From the cell containing the given text, extract its center point as (x, y) coordinate. 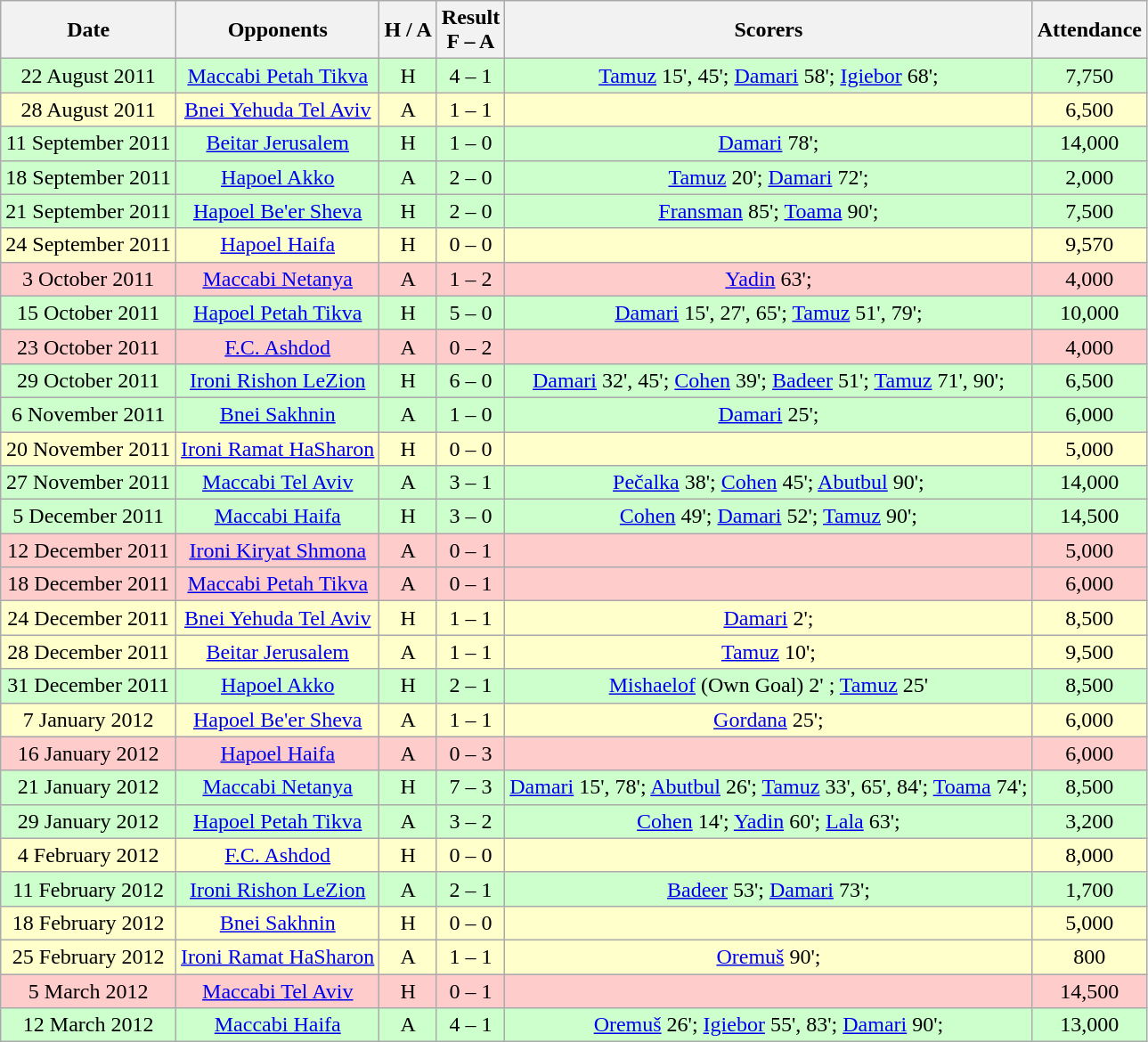
Mishaelof (Own Goal) 2' ; Tamuz 25' (769, 686)
29 October 2011 (89, 380)
Tamuz 15', 45'; Damari 58'; Igiebor 68'; (769, 76)
28 December 2011 (89, 652)
Oremuš 90'; (769, 957)
6 – 0 (470, 380)
20 November 2011 (89, 448)
5 March 2012 (89, 991)
23 October 2011 (89, 346)
1,700 (1089, 889)
11 February 2012 (89, 889)
8,000 (1089, 855)
9,500 (1089, 652)
Tamuz 10'; (769, 652)
28 August 2011 (89, 110)
1 – 2 (470, 279)
6 November 2011 (89, 414)
Fransman 85'; Toama 90'; (769, 211)
Date (89, 30)
800 (1089, 957)
Cohen 14'; Yadin 60'; Lala 63'; (769, 821)
25 February 2012 (89, 957)
18 September 2011 (89, 177)
7,500 (1089, 211)
5 – 0 (470, 313)
Attendance (1089, 30)
3,200 (1089, 821)
7,750 (1089, 76)
22 August 2011 (89, 76)
2,000 (1089, 177)
13,000 (1089, 1025)
Scorers (769, 30)
7 – 3 (470, 787)
Oremuš 26'; Igiebor 55', 83'; Damari 90'; (769, 1025)
H / A (408, 30)
3 – 0 (470, 517)
Damari 78'; (769, 143)
0 – 2 (470, 346)
15 October 2011 (89, 313)
27 November 2011 (89, 483)
24 September 2011 (89, 245)
Damari 15', 78'; Abutbul 26'; Tamuz 33', 65', 84'; Toama 74'; (769, 787)
Yadin 63'; (769, 279)
Pečalka 38'; Cohen 45'; Abutbul 90'; (769, 483)
16 January 2012 (89, 753)
Opponents (278, 30)
Cohen 49'; Damari 52'; Tamuz 90'; (769, 517)
Damari 25'; (769, 414)
Gordana 25'; (769, 720)
3 October 2011 (89, 279)
18 December 2011 (89, 584)
12 December 2011 (89, 550)
Damari 32', 45'; Cohen 39'; Badeer 51'; Tamuz 71', 90'; (769, 380)
Ironi Kiryat Shmona (278, 550)
ResultF – A (470, 30)
11 September 2011 (89, 143)
9,570 (1089, 245)
31 December 2011 (89, 686)
3 – 1 (470, 483)
Tamuz 20'; Damari 72'; (769, 177)
10,000 (1089, 313)
0 – 3 (470, 753)
Damari 2'; (769, 618)
12 March 2012 (89, 1025)
5 December 2011 (89, 517)
Damari 15', 27', 65'; Tamuz 51', 79'; (769, 313)
24 December 2011 (89, 618)
3 – 2 (470, 821)
21 January 2012 (89, 787)
29 January 2012 (89, 821)
4 February 2012 (89, 855)
18 February 2012 (89, 923)
21 September 2011 (89, 211)
7 January 2012 (89, 720)
Badeer 53'; Damari 73'; (769, 889)
